Pinpoint the cell where the given text exists, returning its [x, y] midpoint coordinate. 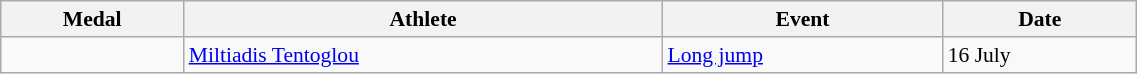
Event [803, 19]
Miltiadis Tentoglou [424, 55]
Athlete [424, 19]
Date [1040, 19]
16 July [1040, 55]
Long jump [803, 55]
Medal [92, 19]
